Detect which cell encompasses the target text, then output its (X, Y) center coordinate. 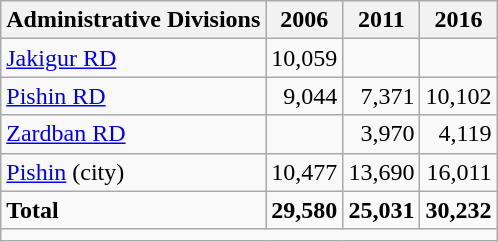
13,690 (382, 172)
10,102 (458, 96)
4,119 (458, 134)
9,044 (304, 96)
10,059 (304, 58)
2016 (458, 20)
16,011 (458, 172)
3,970 (382, 134)
2011 (382, 20)
Zardban RD (134, 134)
2006 (304, 20)
Administrative Divisions (134, 20)
30,232 (458, 210)
Jakigur RD (134, 58)
7,371 (382, 96)
29,580 (304, 210)
10,477 (304, 172)
Total (134, 210)
Pishin RD (134, 96)
Pishin (city) (134, 172)
25,031 (382, 210)
